Capture the cell that displays the provided text and extract its [X, Y] central coordinate. 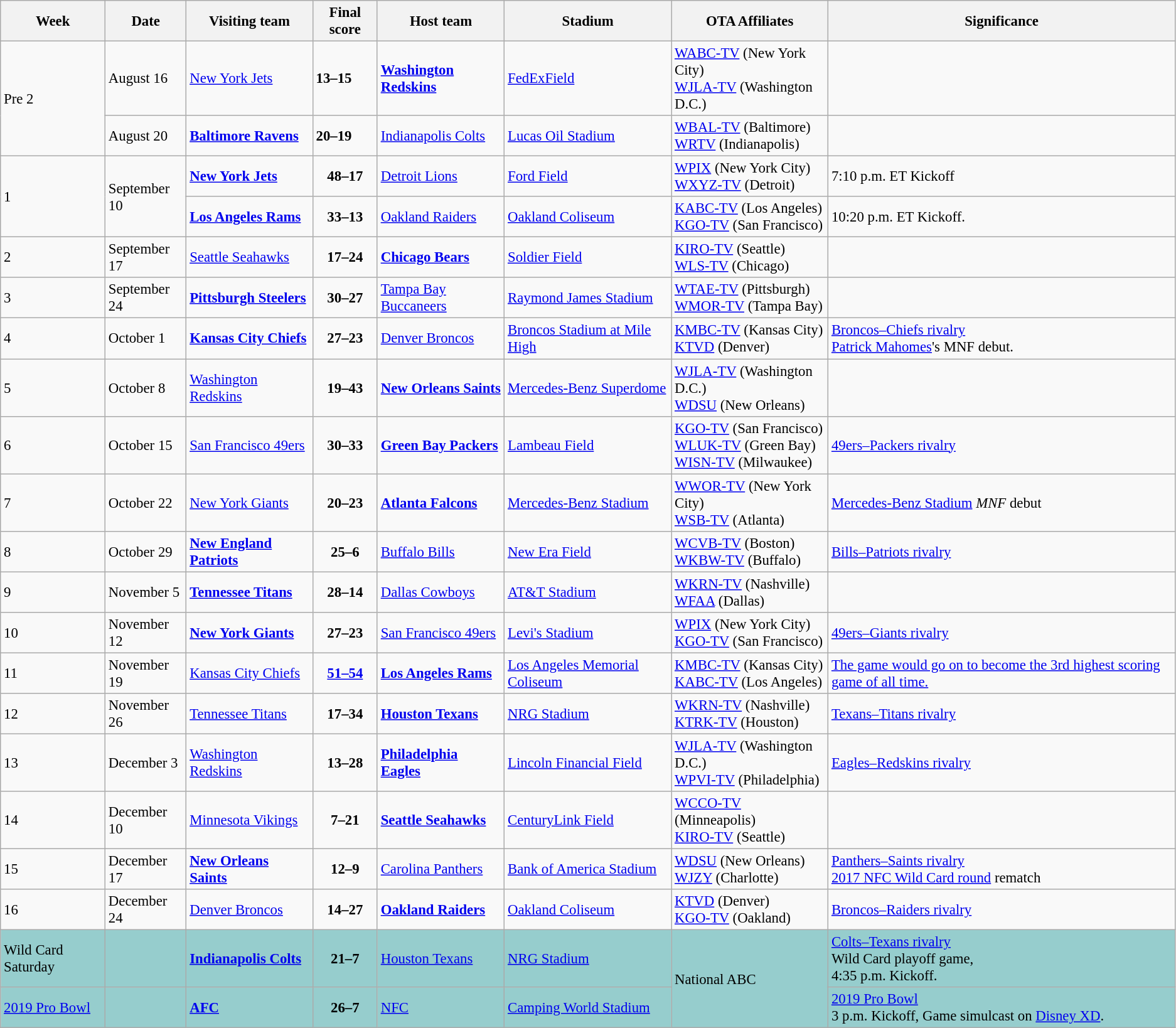
October 8 [146, 388]
Pre 2 [53, 99]
November 12 [146, 633]
49ers–Giants rivalry [1002, 633]
7 [53, 503]
Tampa Bay Buccaneers [441, 297]
33–13 [345, 217]
WPIX (New York City)WXYZ-TV (Detroit) [750, 177]
WTAE-TV (Pittsburgh)WMOR-TV (Tampa Bay) [750, 297]
AT&T Stadium [588, 592]
Bills–Patriots rivalry [1002, 551]
NFC [441, 1008]
WABC-TV (New York City)WJLA-TV (Washington D.C.) [750, 79]
Colts–Texans rivalryWild Card playoff game,4:35 p.m. Kickoff. [1002, 959]
Panthers–Saints rivalry2017 NFC Wild Card round rematch [1002, 870]
7–21 [345, 820]
12–9 [345, 870]
November 5 [146, 592]
14 [53, 820]
15 [53, 870]
September 24 [146, 297]
Final score [345, 21]
WKRN-TV (Nashville)KTRK-TV (Houston) [750, 714]
48–17 [345, 177]
October 22 [146, 503]
13–28 [345, 763]
51–54 [345, 673]
KABC-TV (Los Angeles)KGO-TV (San Francisco) [750, 217]
Wild Card Saturday [53, 959]
Lincoln Financial Field [588, 763]
19–43 [345, 388]
October 29 [146, 551]
Week [53, 21]
Visiting team [250, 21]
December 24 [146, 910]
Chicago Bears [441, 257]
9 [53, 592]
Carolina Panthers [441, 870]
KGO-TV (San Francisco)WLUK-TV (Green Bay)WISN-TV (Milwaukee) [750, 445]
13 [53, 763]
16 [53, 910]
14–27 [345, 910]
Date [146, 21]
25–6 [345, 551]
Lucas Oil Stadium [588, 136]
Raymond James Stadium [588, 297]
September 10 [146, 197]
Texans–Titans rivalry [1002, 714]
Buffalo Bills [441, 551]
September 17 [146, 257]
December 17 [146, 870]
20–23 [345, 503]
Ford Field [588, 177]
October 1 [146, 339]
Broncos–Raiders rivalry [1002, 910]
Broncos Stadium at Mile High [588, 339]
Mercedes-Benz Superdome [588, 388]
Camping World Stadium [588, 1008]
6 [53, 445]
Atlanta Falcons [441, 503]
13–15 [345, 79]
2 [53, 257]
November 19 [146, 673]
Mercedes-Benz Stadium MNF debut [1002, 503]
WPIX (New York City)KGO-TV (San Francisco) [750, 633]
Broncos–Chiefs rivalryPatrick Mahomes's MNF debut. [1002, 339]
5 [53, 388]
December 3 [146, 763]
November 26 [146, 714]
FedExField [588, 79]
WJLA-TV (Washington D.C.)WPVI-TV (Philadelphia) [750, 763]
49ers–Packers rivalry [1002, 445]
The game would go on to become the 3rd highest scoring game of all time. [1002, 673]
Mercedes-Benz Stadium [588, 503]
12 [53, 714]
Levi's Stadium [588, 633]
1 [53, 197]
Significance [1002, 21]
August 16 [146, 79]
AFC [250, 1008]
2019 Pro Bowl 3 p.m. Kickoff, Game simulcast on Disney XD. [1002, 1008]
WCCO-TV (Minneapolis)KIRO-TV (Seattle) [750, 820]
28–14 [345, 592]
Detroit Lions [441, 177]
Pittsburgh Steelers [250, 297]
Eagles–Redskins rivalry [1002, 763]
20–19 [345, 136]
10:20 p.m. ET Kickoff. [1002, 217]
KMBC-TV (Kansas City)KTVD (Denver) [750, 339]
4 [53, 339]
WKRN-TV (Nashville)WFAA (Dallas) [750, 592]
3 [53, 297]
New England Patriots [250, 551]
WWOR-TV (New York City)WSB-TV (Atlanta) [750, 503]
26–7 [345, 1008]
December 10 [146, 820]
OTA Affiliates [750, 21]
KIRO-TV (Seattle)WLS-TV (Chicago) [750, 257]
11 [53, 673]
17–34 [345, 714]
August 20 [146, 136]
Bank of America Stadium [588, 870]
21–7 [345, 959]
Host team [441, 21]
Baltimore Ravens [250, 136]
CenturyLink Field [588, 820]
8 [53, 551]
2019 Pro Bowl [53, 1008]
Green Bay Packers [441, 445]
KMBC-TV (Kansas City)KABC-TV (Los Angeles) [750, 673]
WCVB-TV (Boston)WKBW-TV (Buffalo) [750, 551]
Soldier Field [588, 257]
17–24 [345, 257]
Stadium [588, 21]
October 15 [146, 445]
WJLA-TV (Washington D.C.)WDSU (New Orleans) [750, 388]
Minnesota Vikings [250, 820]
Philadelphia Eagles [441, 763]
KTVD (Denver)KGO-TV (Oakland) [750, 910]
WDSU (New Orleans)WJZY (Charlotte) [750, 870]
WBAL-TV (Baltimore)WRTV (Indianapolis) [750, 136]
New Era Field [588, 551]
30–33 [345, 445]
Los Angeles Memorial Coliseum [588, 673]
Lambeau Field [588, 445]
10 [53, 633]
National ABC [750, 979]
Dallas Cowboys [441, 592]
7:10 p.m. ET Kickoff [1002, 177]
30–27 [345, 297]
